Return (x, y) of the center of cell containing provided text 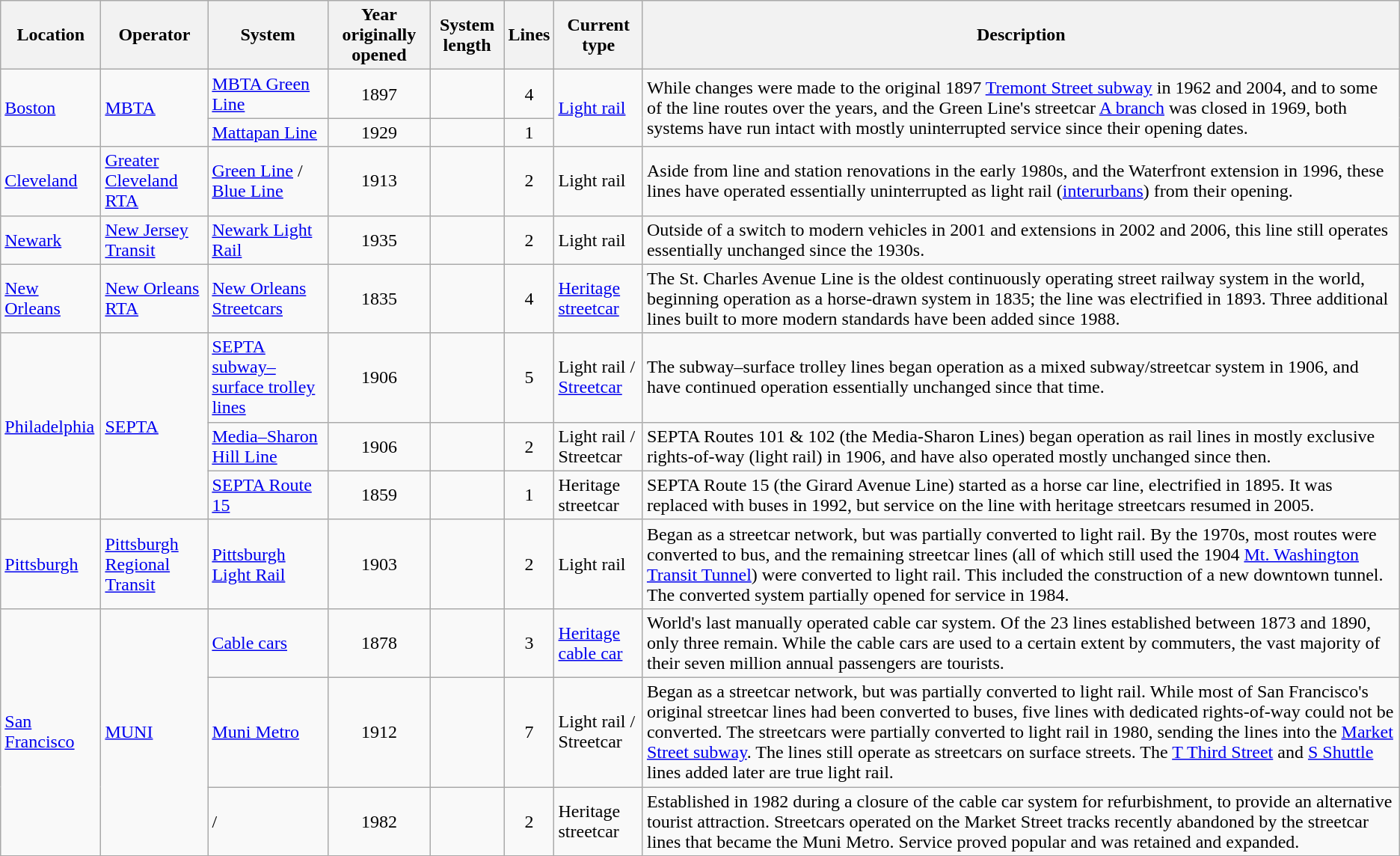
Heritage cable car (598, 643)
Media–Sharon Hill Line (268, 446)
MUNI (154, 732)
Cleveland (51, 181)
New Orleans Streetcars (268, 299)
5 (529, 377)
San Francisco (51, 732)
SEPTA (154, 427)
1903 (380, 564)
Pittsburgh Light Rail (268, 564)
MBTA (154, 108)
Description (1021, 35)
Operator (154, 35)
Newark Light Rail (268, 239)
New Jersey Transit (154, 239)
MBTA Green Line (268, 94)
Outside of a switch to modern vehicles in 2001 and extensions in 2002 and 2006, this line still operates essentially unchanged since the 1930s. (1021, 239)
1859 (380, 495)
1935 (380, 239)
Philadelphia (51, 427)
Lines (529, 35)
Year originally opened (380, 35)
Location (51, 35)
1878 (380, 643)
Green Line / Blue Line (268, 181)
7 (529, 732)
/ (268, 822)
1913 (380, 181)
1897 (380, 94)
3 (529, 643)
SEPTA Route 15 (268, 495)
New Orleans RTA (154, 299)
Cable cars (268, 643)
1929 (380, 132)
Greater Cleveland RTA (154, 181)
Boston (51, 108)
Pittsburgh (51, 564)
Pittsburgh Regional Transit (154, 564)
New Orleans (51, 299)
1982 (380, 822)
Mattapan Line (268, 132)
Newark (51, 239)
1835 (380, 299)
System length (467, 35)
1912 (380, 732)
System (268, 35)
SEPTA subway–surface trolley lines (268, 377)
Muni Metro (268, 732)
Current type (598, 35)
